Return the (X, Y) coordinate for the center point of the cell that contains the specified text.  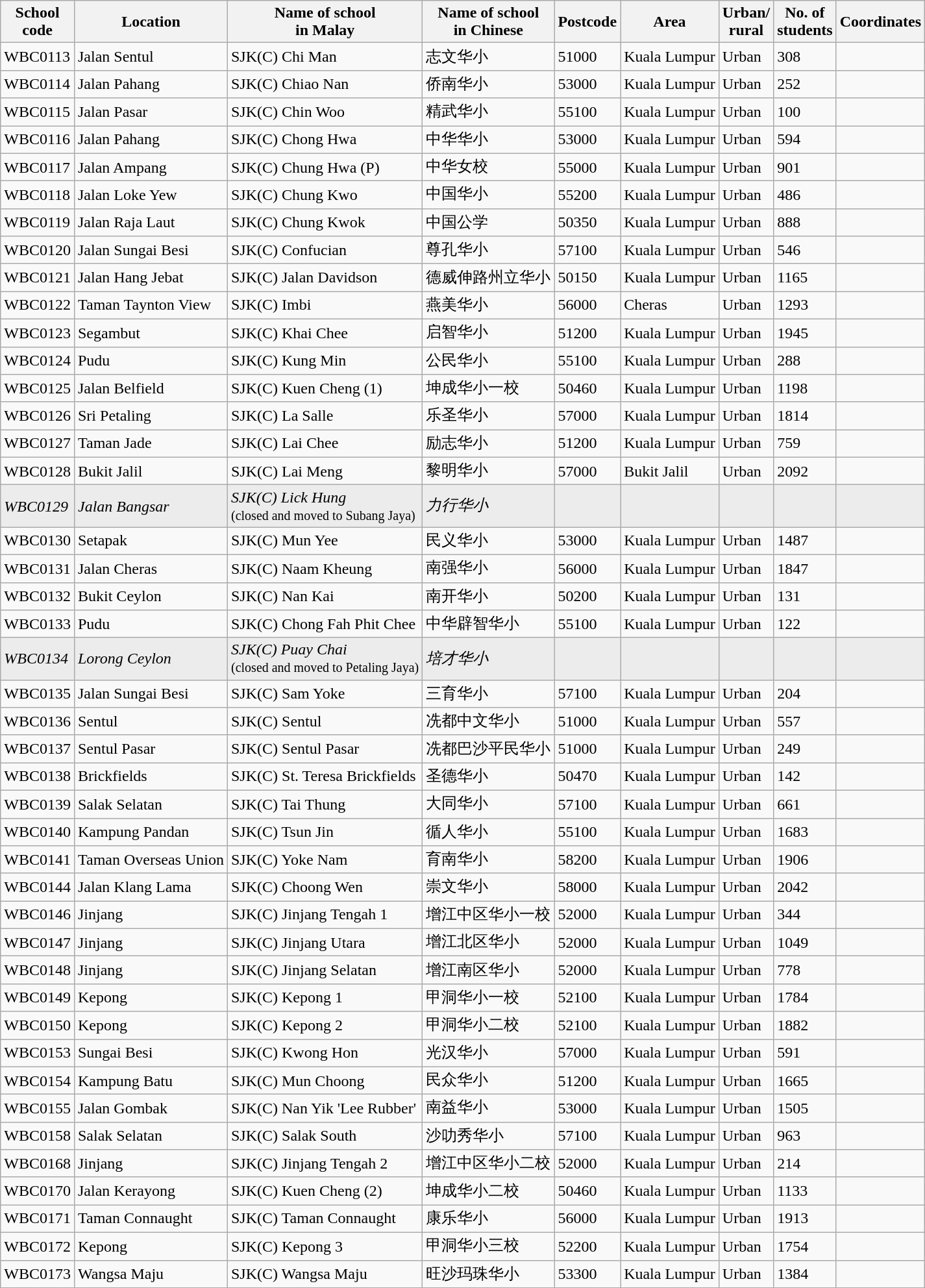
WBC0136 (38, 722)
SJK(C) Jinjang Tengah 1 (325, 915)
SJK(C) Chin Woo (325, 112)
光汉华小 (488, 1053)
WBC0120 (38, 251)
增江北区华小 (488, 943)
1754 (805, 1246)
WBC0122 (38, 305)
甲洞华小三校 (488, 1246)
546 (805, 251)
SJK(C) Chong Fah Phit Chee (325, 625)
励志华小 (488, 444)
Sentul (151, 722)
SJK(C) Lick Hung(closed and moved to Subang Jaya) (325, 506)
SJK(C) Nan Kai (325, 596)
901 (805, 167)
WBC0113 (38, 57)
甲洞华小二校 (488, 1026)
252 (805, 84)
1784 (805, 997)
204 (805, 693)
WBC0146 (38, 915)
486 (805, 195)
SJK(C) Mun Choong (325, 1080)
力行华小 (488, 506)
志文华小 (488, 57)
SJK(C) Kepong 2 (325, 1026)
WBC0173 (38, 1274)
WBC0132 (38, 596)
50470 (587, 776)
SJK(C) Chong Hwa (325, 140)
WBC0148 (38, 970)
WBC0154 (38, 1080)
1384 (805, 1274)
康乐华小 (488, 1219)
1847 (805, 569)
WBC0172 (38, 1246)
Brickfields (151, 776)
100 (805, 112)
Coordinates (880, 22)
1665 (805, 1080)
SJK(C) La Salle (325, 415)
增江中区华小一校 (488, 915)
中华华小 (488, 140)
SJK(C) Sentul (325, 722)
Taman Taynton View (151, 305)
1198 (805, 388)
1945 (805, 332)
Taman Connaught (151, 1219)
WBC0144 (38, 887)
1133 (805, 1191)
SJK(C) Salak South (325, 1136)
Jalan Ampang (151, 167)
WBC0158 (38, 1136)
WBC0135 (38, 693)
德威伸路州立华小 (488, 278)
1165 (805, 278)
WBC0141 (38, 860)
Taman Overseas Union (151, 860)
SJK(C) St. Teresa Brickfields (325, 776)
Kampung Pandan (151, 832)
旺沙玛珠华小 (488, 1274)
WBC0126 (38, 415)
SJK(C) Jinjang Utara (325, 943)
Jalan Gombak (151, 1109)
Jalan Loke Yew (151, 195)
WBC0138 (38, 776)
Name of schoolin Chinese (488, 22)
乐圣华小 (488, 415)
民义华小 (488, 541)
启智华小 (488, 332)
Schoolcode (38, 22)
122 (805, 625)
SJK(C) Sam Yoke (325, 693)
WBC0137 (38, 749)
民众华小 (488, 1080)
SJK(C) Yoke Nam (325, 860)
557 (805, 722)
Segambut (151, 332)
WBC0153 (38, 1053)
培才华小 (488, 658)
SJK(C) Kepong 3 (325, 1246)
Wangsa Maju (151, 1274)
WBC0115 (38, 112)
Jalan Belfield (151, 388)
WBC0168 (38, 1163)
中华辟智华小 (488, 625)
52200 (587, 1246)
SJK(C) Jinjang Tengah 2 (325, 1163)
1487 (805, 541)
SJK(C) Kwong Hon (325, 1053)
WBC0150 (38, 1026)
55200 (587, 195)
Urban/rural (746, 22)
214 (805, 1163)
WBC0119 (38, 222)
WBC0155 (38, 1109)
759 (805, 444)
SJK(C) Tsun Jin (325, 832)
Jalan Kerayong (151, 1191)
WBC0116 (38, 140)
甲洞华小一校 (488, 997)
591 (805, 1053)
WBC0124 (38, 361)
SJK(C) Kuen Cheng (2) (325, 1191)
SJK(C) Confucian (325, 251)
Kampung Batu (151, 1080)
No. ofstudents (805, 22)
中华女校 (488, 167)
SJK(C) Tai Thung (325, 804)
Bukit Ceylon (151, 596)
2042 (805, 887)
142 (805, 776)
WBC0131 (38, 569)
燕美华小 (488, 305)
育南华小 (488, 860)
WBC0123 (38, 332)
中国华小 (488, 195)
Sungai Besi (151, 1053)
SJK(C) Kung Min (325, 361)
WBC0171 (38, 1219)
1913 (805, 1219)
WBC0130 (38, 541)
WBC0121 (38, 278)
冼都中文华小 (488, 722)
WBC0114 (38, 84)
58000 (587, 887)
WBC0149 (38, 997)
南强华小 (488, 569)
Jalan Hang Jebat (151, 278)
WBC0133 (38, 625)
Jalan Klang Lama (151, 887)
SJK(C) Taman Connaught (325, 1219)
大同华小 (488, 804)
SJK(C) Kepong 1 (325, 997)
精武华小 (488, 112)
沙叻秀华小 (488, 1136)
288 (805, 361)
WBC0127 (38, 444)
坤成华小一校 (488, 388)
594 (805, 140)
1683 (805, 832)
WBC0117 (38, 167)
增江中区华小二校 (488, 1163)
SJK(C) Chung Kwok (325, 222)
SJK(C) Chung Kwo (325, 195)
1814 (805, 415)
888 (805, 222)
Taman Jade (151, 444)
黎明华小 (488, 471)
1049 (805, 943)
SJK(C) Lai Meng (325, 471)
Jalan Raja Laut (151, 222)
WBC0125 (38, 388)
SJK(C) Wangsa Maju (325, 1274)
SJK(C) Sentul Pasar (325, 749)
58200 (587, 860)
SJK(C) Jinjang Selatan (325, 970)
53300 (587, 1274)
1906 (805, 860)
循人华小 (488, 832)
344 (805, 915)
308 (805, 57)
SJK(C) Mun Yee (325, 541)
WBC0128 (38, 471)
249 (805, 749)
SJK(C) Nan Yik 'Lee Rubber' (325, 1109)
增江南区华小 (488, 970)
三育华小 (488, 693)
1505 (805, 1109)
131 (805, 596)
崇文华小 (488, 887)
Postcode (587, 22)
Jalan Sentul (151, 57)
Area (670, 22)
SJK(C) Chi Man (325, 57)
55000 (587, 167)
WBC0134 (38, 658)
SJK(C) Chiao Nan (325, 84)
963 (805, 1136)
Jalan Pasar (151, 112)
2092 (805, 471)
WBC0118 (38, 195)
南开华小 (488, 596)
WBC0139 (38, 804)
Lorong Ceylon (151, 658)
SJK(C) Imbi (325, 305)
冼都巴沙平民华小 (488, 749)
Sentul Pasar (151, 749)
SJK(C) Khai Chee (325, 332)
WBC0147 (38, 943)
WBC0140 (38, 832)
尊孔华小 (488, 251)
Jalan Bangsar (151, 506)
Setapak (151, 541)
SJK(C) Naam Kheung (325, 569)
SJK(C) Jalan Davidson (325, 278)
778 (805, 970)
圣德华小 (488, 776)
1293 (805, 305)
661 (805, 804)
1882 (805, 1026)
WBC0170 (38, 1191)
50150 (587, 278)
Sri Petaling (151, 415)
SJK(C) Lai Chee (325, 444)
中国公学 (488, 222)
Cheras (670, 305)
SJK(C) Choong Wen (325, 887)
Location (151, 22)
50350 (587, 222)
SJK(C) Puay Chai(closed and moved to Petaling Jaya) (325, 658)
WBC0129 (38, 506)
SJK(C) Chung Hwa (P) (325, 167)
Name of schoolin Malay (325, 22)
SJK(C) Kuen Cheng (1) (325, 388)
坤成华小二校 (488, 1191)
侨南华小 (488, 84)
Jalan Cheras (151, 569)
50200 (587, 596)
公民华小 (488, 361)
南益华小 (488, 1109)
